Determine the [x, y] coordinate at the center of the cell enclosing the given text.  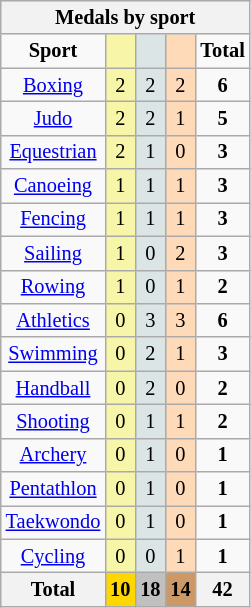
Shooting [54, 421]
Medals by sport [126, 17]
Pentathlon [54, 489]
Handball [54, 388]
18 [150, 589]
Sailing [54, 253]
Sport [54, 51]
Canoeing [54, 186]
10 [120, 589]
Rowing [54, 287]
42 [222, 589]
Swimming [54, 354]
Archery [54, 455]
5 [222, 118]
Equestrian [54, 152]
14 [180, 589]
Boxing [54, 85]
Athletics [54, 320]
Judo [54, 118]
Fencing [54, 219]
Taekwondo [54, 522]
Cycling [54, 556]
